Output the (X, Y) coordinate of the center of the cell containing the given text.  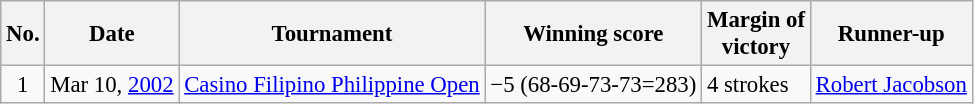
Runner-up (891, 34)
Casino Filipino Philippine Open (332, 85)
Date (112, 34)
Winning score (594, 34)
−5 (68-69-73-73=283) (594, 85)
Tournament (332, 34)
Margin ofvictory (756, 34)
4 strokes (756, 85)
No. (23, 34)
1 (23, 85)
Robert Jacobson (891, 85)
Mar 10, 2002 (112, 85)
